Output the [x, y] coordinate of the center of the cell containing the given text.  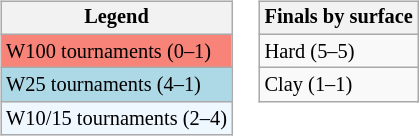
W10/15 tournaments (2–4) [116, 119]
Hard (5–5) [339, 51]
W25 tournaments (4–1) [116, 85]
Clay (1–1) [339, 85]
W100 tournaments (0–1) [116, 51]
Finals by surface [339, 18]
Legend [116, 18]
